Return the (x, y) coordinate for the center point of the cell that contains the specified text.  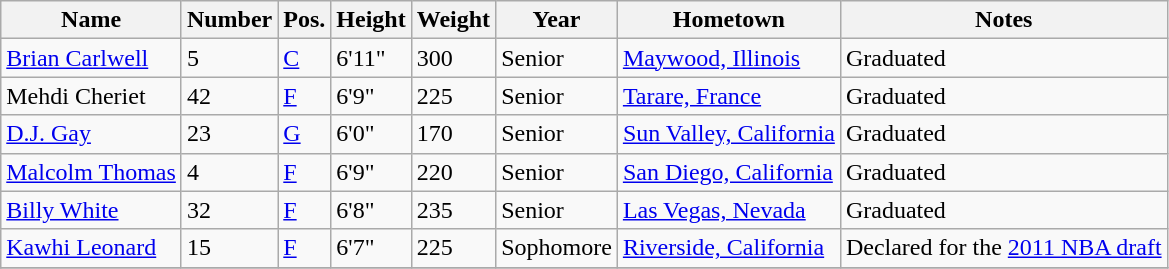
Malcolm Thomas (92, 172)
Weight (453, 20)
Year (557, 20)
San Diego, California (728, 172)
Height (371, 20)
Kawhi Leonard (92, 248)
Maywood, Illinois (728, 58)
Sun Valley, California (728, 134)
G (304, 134)
235 (453, 210)
6'0" (371, 134)
300 (453, 58)
Hometown (728, 20)
4 (229, 172)
C (304, 58)
6'8" (371, 210)
23 (229, 134)
220 (453, 172)
Number (229, 20)
Sophomore (557, 248)
Notes (1004, 20)
Las Vegas, Nevada (728, 210)
Name (92, 20)
Billy White (92, 210)
5 (229, 58)
Pos. (304, 20)
32 (229, 210)
170 (453, 134)
Mehdi Cheriet (92, 96)
6'7" (371, 248)
Declared for the 2011 NBA draft (1004, 248)
15 (229, 248)
Brian Carlwell (92, 58)
D.J. Gay (92, 134)
Riverside, California (728, 248)
Tarare, France (728, 96)
42 (229, 96)
6'11" (371, 58)
